Extract the [X, Y] coordinate from the center of the cell holding the provided text.  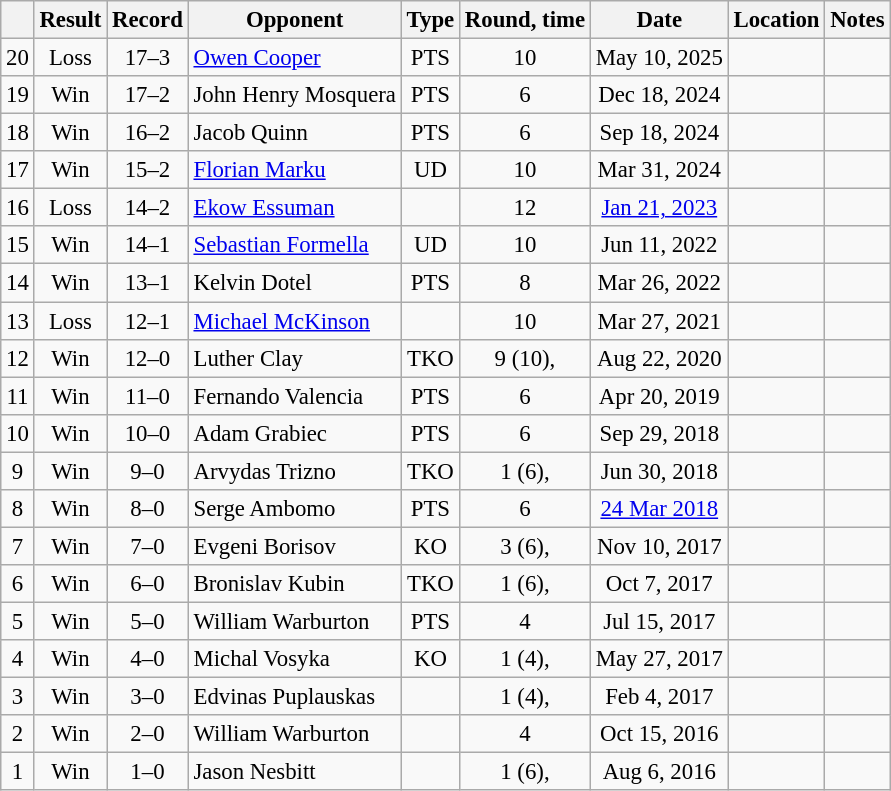
Arvydas Trizno [294, 471]
19 [18, 95]
Notes [858, 20]
Feb 4, 2017 [659, 697]
2 [18, 734]
14–2 [148, 208]
13 [18, 321]
12–1 [148, 321]
Ekow Essuman [294, 208]
Round, time [526, 20]
Mar 31, 2024 [659, 170]
Mar 27, 2021 [659, 321]
5 [18, 621]
14–1 [148, 245]
Florian Marku [294, 170]
18 [18, 133]
Jason Nesbitt [294, 772]
24 Mar 2018 [659, 509]
9 (10), [526, 358]
4–0 [148, 659]
Dec 18, 2024 [659, 95]
Jun 30, 2018 [659, 471]
Result [70, 20]
7 [18, 546]
Oct 7, 2017 [659, 584]
John Henry Mosquera [294, 95]
Evgeni Borisov [294, 546]
Michal Vosyka [294, 659]
Owen Cooper [294, 58]
16 [18, 208]
3–0 [148, 697]
Record [148, 20]
Adam Grabiec [294, 433]
Sep 29, 2018 [659, 433]
Location [776, 20]
9 [18, 471]
9–0 [148, 471]
May 27, 2017 [659, 659]
Nov 10, 2017 [659, 546]
13–1 [148, 283]
Fernando Valencia [294, 396]
2–0 [148, 734]
May 10, 2025 [659, 58]
15–2 [148, 170]
11–0 [148, 396]
17–3 [148, 58]
Aug 6, 2016 [659, 772]
Jan 21, 2023 [659, 208]
1 [18, 772]
7–0 [148, 546]
Type [430, 20]
Oct 15, 2016 [659, 734]
14 [18, 283]
10–0 [148, 433]
6–0 [148, 584]
20 [18, 58]
5–0 [148, 621]
3 [18, 697]
Apr 20, 2019 [659, 396]
11 [18, 396]
Jacob Quinn [294, 133]
Serge Ambomo [294, 509]
Sep 18, 2024 [659, 133]
15 [18, 245]
Jul 15, 2017 [659, 621]
Kelvin Dotel [294, 283]
3 (6), [526, 546]
Sebastian Formella [294, 245]
Aug 22, 2020 [659, 358]
Bronislav Kubin [294, 584]
Jun 11, 2022 [659, 245]
Opponent [294, 20]
Date [659, 20]
12–0 [148, 358]
Michael McKinson [294, 321]
Mar 26, 2022 [659, 283]
Edvinas Puplauskas [294, 697]
Luther Clay [294, 358]
17–2 [148, 95]
17 [18, 170]
1–0 [148, 772]
8–0 [148, 509]
16–2 [148, 133]
